Pinpoint the cell where the given text exists, returning its [x, y] midpoint coordinate. 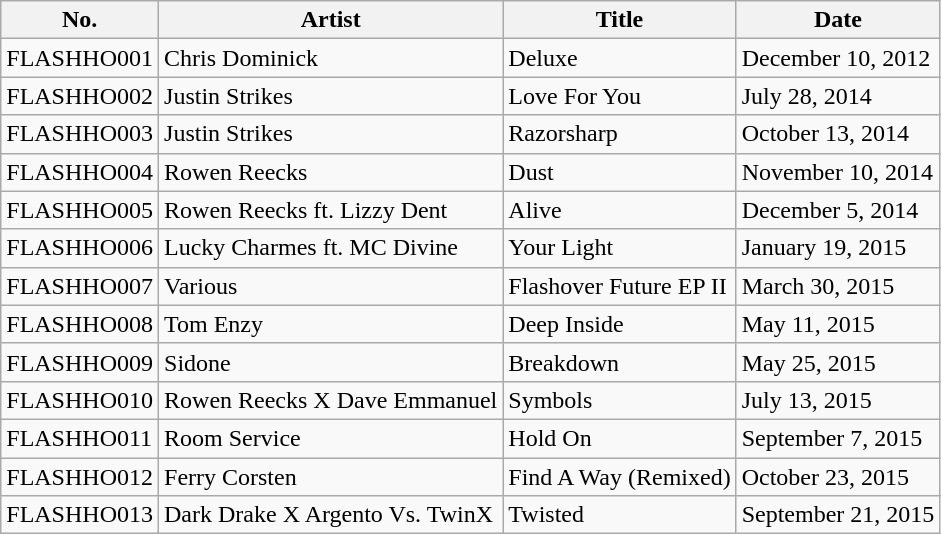
Deep Inside [620, 324]
Title [620, 20]
November 10, 2014 [838, 172]
Dark Drake X Argento Vs. TwinX [331, 515]
Twisted [620, 515]
Alive [620, 210]
July 13, 2015 [838, 400]
FLASHHO012 [80, 477]
FLASHHO002 [80, 96]
September 7, 2015 [838, 438]
Various [331, 286]
Rowen Reecks [331, 172]
FLASHHO007 [80, 286]
March 30, 2015 [838, 286]
Hold On [620, 438]
Artist [331, 20]
Dust [620, 172]
Rowen Reecks ft. Lizzy Dent [331, 210]
Flashover Future EP II [620, 286]
July 28, 2014 [838, 96]
FLASHHO005 [80, 210]
Date [838, 20]
October 13, 2014 [838, 134]
Love For You [620, 96]
May 11, 2015 [838, 324]
Find A Way (Remixed) [620, 477]
Rowen Reecks X Dave Emmanuel [331, 400]
January 19, 2015 [838, 248]
No. [80, 20]
FLASHHO004 [80, 172]
September 21, 2015 [838, 515]
December 5, 2014 [838, 210]
Symbols [620, 400]
Tom Enzy [331, 324]
December 10, 2012 [838, 58]
Razorsharp [620, 134]
Sidone [331, 362]
FLASHHO001 [80, 58]
FLASHHO003 [80, 134]
October 23, 2015 [838, 477]
FLASHHO011 [80, 438]
Room Service [331, 438]
Ferry Corsten [331, 477]
FLASHHO010 [80, 400]
FLASHHO009 [80, 362]
May 25, 2015 [838, 362]
Chris Dominick [331, 58]
FLASHHO006 [80, 248]
Lucky Charmes ft. MC Divine [331, 248]
FLASHHO008 [80, 324]
Your Light [620, 248]
FLASHHO013 [80, 515]
Deluxe [620, 58]
Breakdown [620, 362]
